Scan for the cell matching the given text and deliver its [X, Y] coordinate at center. 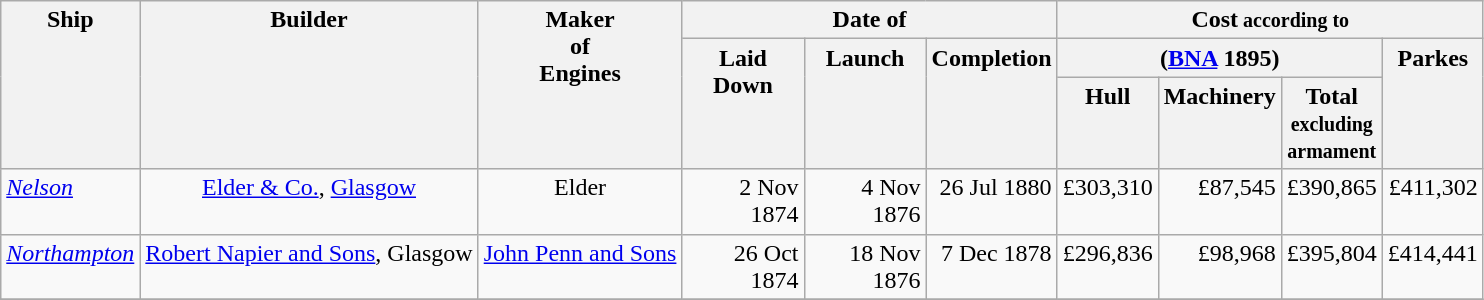
18 Nov 1876 [865, 266]
£395,804 [1332, 266]
£411,302 [1432, 202]
Hull [1108, 123]
£414,441 [1432, 266]
Totalexcludingarmament [1332, 123]
Ship [70, 85]
MakerofEngines [580, 85]
John Penn and Sons [580, 266]
£87,545 [1220, 202]
Date of [870, 20]
Robert Napier and Sons, Glasgow [309, 266]
Machinery [1220, 123]
(BNA 1895) [1220, 58]
26 Oct 1874 [743, 266]
Completion [992, 104]
Northampton [70, 266]
Parkes [1432, 104]
26 Jul 1880 [992, 202]
£296,836 [1108, 266]
£98,968 [1220, 266]
£303,310 [1108, 202]
Launch [865, 104]
2 Nov 1874 [743, 202]
4 Nov 1876 [865, 202]
Builder [309, 85]
7 Dec 1878 [992, 266]
Nelson [70, 202]
Elder & Co., Glasgow [309, 202]
Elder [580, 202]
Laid Down [743, 104]
£390,865 [1332, 202]
Cost according to [1270, 20]
